Return the (X, Y) coordinate for the center point of the cell that contains the specified text.  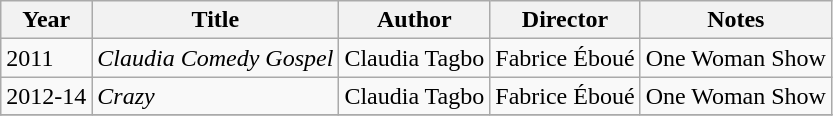
Year (46, 20)
Director (565, 20)
Notes (736, 20)
Author (414, 20)
2011 (46, 58)
Title (216, 20)
Claudia Comedy Gospel (216, 58)
Crazy (216, 96)
2012-14 (46, 96)
